Extract the [x, y] coordinate from the center of the cell holding the provided text.  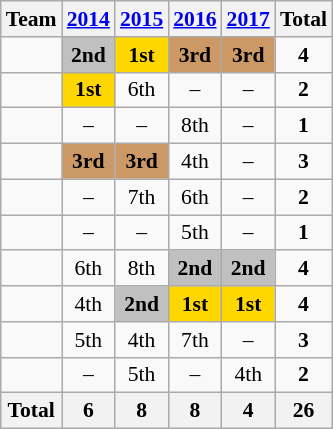
2015 [142, 19]
6 [88, 411]
26 [304, 411]
2014 [88, 19]
Team [32, 19]
2017 [248, 19]
2016 [194, 19]
